Pinpoint the cell where the given text exists, returning its (x, y) midpoint coordinate. 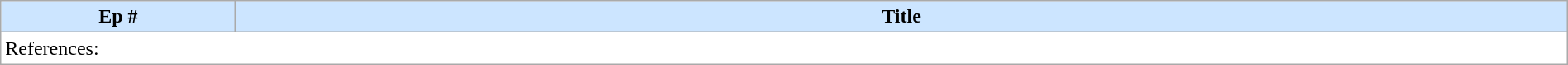
Ep # (118, 17)
References: (784, 48)
Title (901, 17)
